Pinpoint the cell where the given text exists, returning its [X, Y] midpoint coordinate. 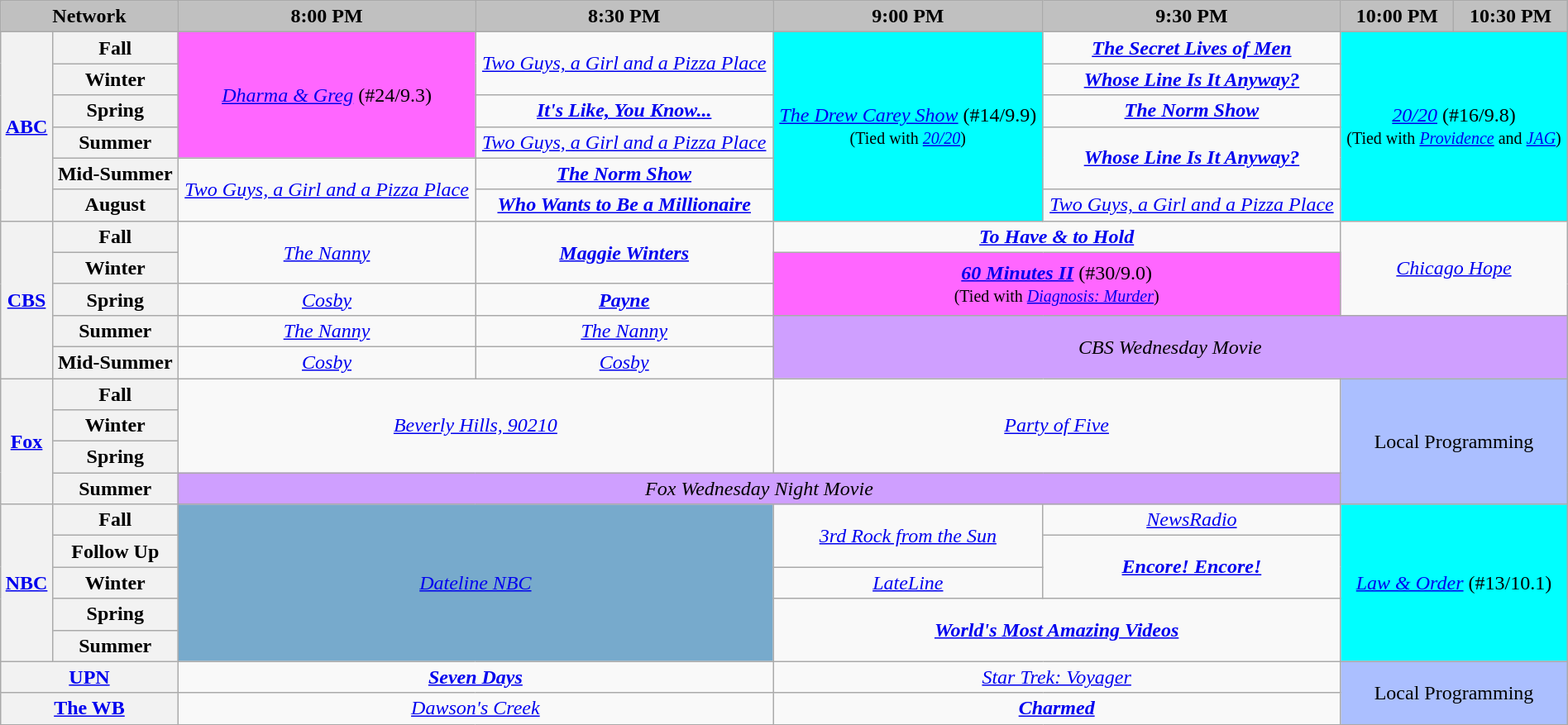
Fox [26, 441]
Network [89, 17]
Encore! Encore! [1192, 567]
August [115, 205]
LateLine [908, 583]
Beverly Hills, 90210 [475, 426]
60 Minutes II (#30/9.0)(Tied with Diagnosis: Murder) [1057, 284]
The WB [89, 708]
The Secret Lives of Men [1192, 48]
9:00 PM [908, 17]
ABC [26, 126]
Law & Order (#13/10.1) [1454, 583]
Payne [624, 299]
Follow Up [115, 551]
3rd Rock from the Sun [908, 536]
CBS [26, 299]
Charmed [1057, 708]
10:00 PM [1398, 17]
9:30 PM [1192, 17]
Seven Days [475, 677]
NBC [26, 583]
The Drew Carey Show (#14/9.9)(Tied with 20/20) [908, 126]
Fox Wednesday Night Movie [759, 489]
Star Trek: Voyager [1057, 677]
Dawson's Creek [475, 708]
World's Most Amazing Videos [1057, 630]
8:30 PM [624, 17]
10:30 PM [1510, 17]
Maggie Winters [624, 252]
UPN [89, 677]
8:00 PM [327, 17]
Chicago Hope [1454, 268]
CBS Wednesday Movie [1171, 346]
Party of Five [1057, 426]
Who Wants to Be a Millionaire [624, 205]
Dateline NBC [475, 583]
It's Like, You Know... [624, 111]
20/20 (#16/9.8)(Tied with Providence and JAG) [1454, 126]
To Have & to Hold [1057, 236]
Dharma & Greg (#24/9.3) [327, 95]
NewsRadio [1192, 520]
